Locate the cell with the specified text and output its [X, Y] center coordinate. 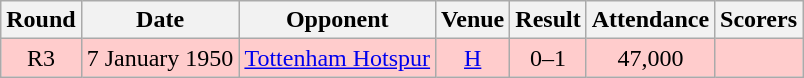
Round [41, 20]
Scorers [759, 20]
H [473, 58]
47,000 [650, 58]
Tottenham Hotspur [338, 58]
Date [160, 20]
7 January 1950 [160, 58]
Result [548, 20]
0–1 [548, 58]
Venue [473, 20]
Opponent [338, 20]
Attendance [650, 20]
R3 [41, 58]
